Output the (x, y) coordinate of the center of the cell containing the given text.  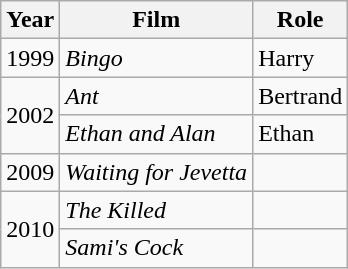
Waiting for Jevetta (156, 172)
Bertrand (300, 96)
Sami's Cock (156, 248)
1999 (30, 58)
Harry (300, 58)
Ant (156, 96)
Ethan and Alan (156, 134)
Film (156, 20)
2009 (30, 172)
2002 (30, 115)
Ethan (300, 134)
Bingo (156, 58)
The Killed (156, 210)
Role (300, 20)
2010 (30, 229)
Year (30, 20)
